Search for the cell housing the specified text and yield its [x, y] center coordinate. 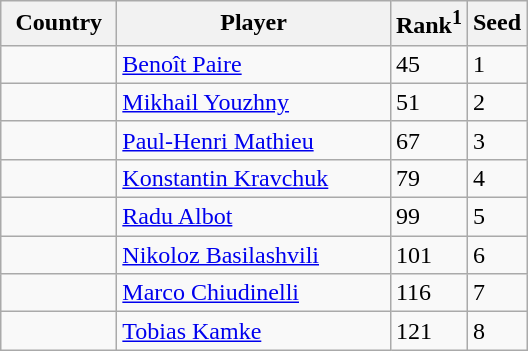
4 [496, 178]
51 [428, 102]
8 [496, 331]
5 [496, 217]
Benoît Paire [254, 64]
7 [496, 293]
Tobias Kamke [254, 331]
Player [254, 24]
Marco Chiudinelli [254, 293]
Seed [496, 24]
Country [59, 24]
Konstantin Kravchuk [254, 178]
1 [496, 64]
45 [428, 64]
116 [428, 293]
99 [428, 217]
67 [428, 140]
Mikhail Youzhny [254, 102]
101 [428, 255]
Radu Albot [254, 217]
Paul-Henri Mathieu [254, 140]
Rank1 [428, 24]
Nikoloz Basilashvili [254, 255]
121 [428, 331]
79 [428, 178]
6 [496, 255]
2 [496, 102]
3 [496, 140]
